From the cell containing the given text, extract its center point as [x, y] coordinate. 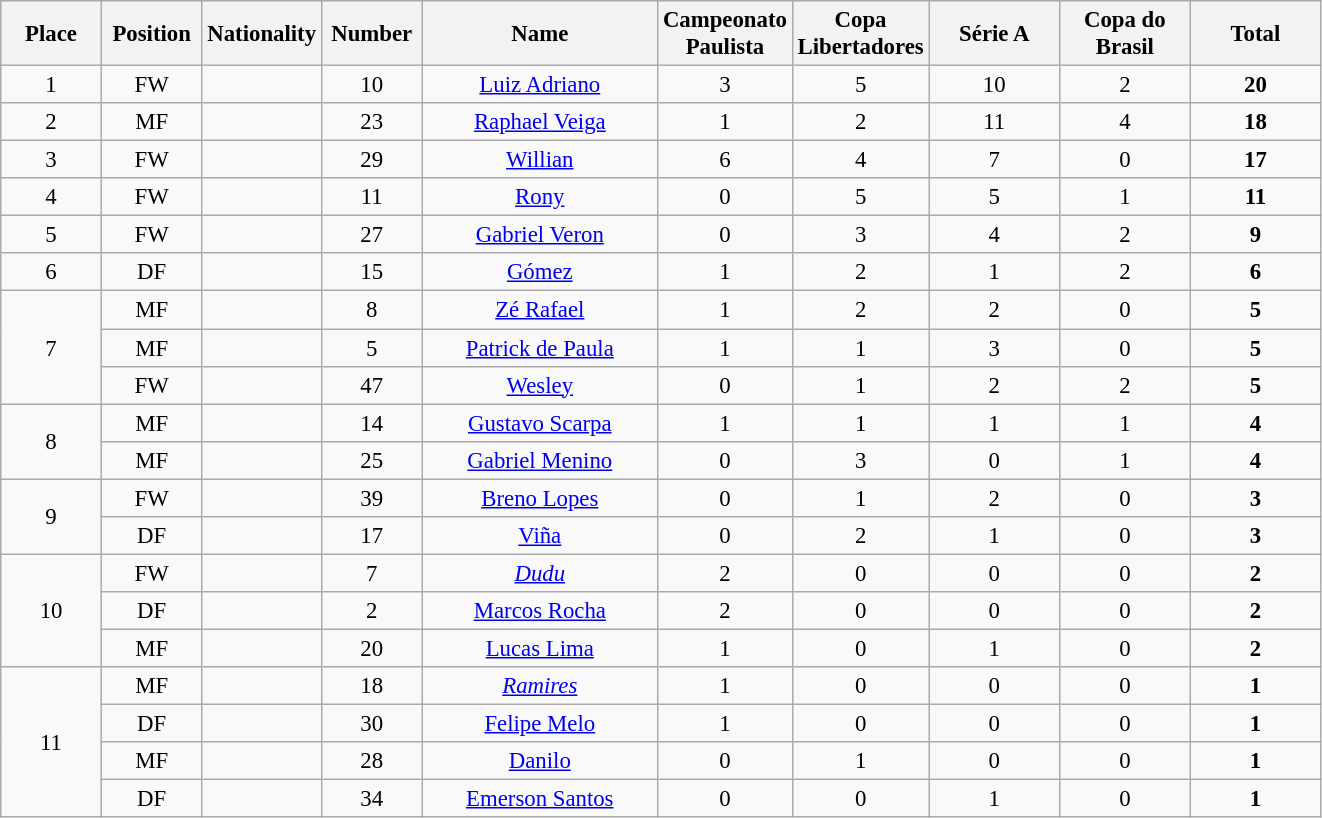
Raphael Veiga [540, 122]
Marcos Rocha [540, 611]
Dudu [540, 573]
Viña [540, 536]
Number [372, 34]
28 [372, 761]
39 [372, 498]
Wesley [540, 385]
Name [540, 34]
Willian [540, 160]
29 [372, 160]
30 [372, 724]
Campeonato Paulista [726, 34]
Position [152, 34]
Gabriel Menino [540, 460]
Danilo [540, 761]
34 [372, 799]
Ramires [540, 686]
47 [372, 385]
14 [372, 423]
Breno Lopes [540, 498]
Luiz Adriano [540, 85]
Lucas Lima [540, 648]
Total [1256, 34]
Emerson Santos [540, 799]
Nationality [262, 34]
Gabriel Veron [540, 235]
Série A [994, 34]
Zé Rafael [540, 310]
27 [372, 235]
Gómez [540, 273]
23 [372, 122]
Place [52, 34]
25 [372, 460]
Gustavo Scarpa [540, 423]
Copa Libertadores [860, 34]
15 [372, 273]
Felipe Melo [540, 724]
Rony [540, 197]
Patrick de Paula [540, 348]
Copa do Brasil [1126, 34]
